Pinpoint the cell where the given text exists, returning its [X, Y] midpoint coordinate. 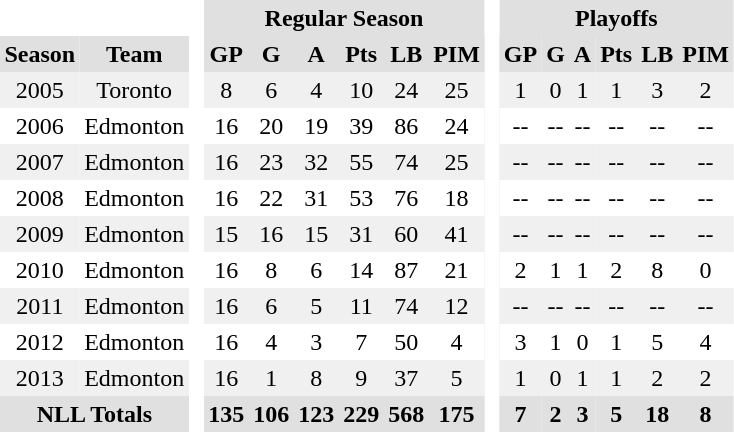
9 [362, 378]
53 [362, 198]
106 [272, 414]
Playoffs [616, 18]
175 [457, 414]
19 [316, 126]
21 [457, 270]
32 [316, 162]
76 [406, 198]
55 [362, 162]
2013 [40, 378]
2009 [40, 234]
10 [362, 90]
2011 [40, 306]
135 [226, 414]
NLL Totals [94, 414]
Toronto [134, 90]
2007 [40, 162]
Team [134, 54]
22 [272, 198]
14 [362, 270]
60 [406, 234]
23 [272, 162]
2005 [40, 90]
229 [362, 414]
12 [457, 306]
2008 [40, 198]
568 [406, 414]
87 [406, 270]
39 [362, 126]
11 [362, 306]
50 [406, 342]
41 [457, 234]
2010 [40, 270]
37 [406, 378]
Season [40, 54]
86 [406, 126]
2012 [40, 342]
2006 [40, 126]
Regular Season [344, 18]
20 [272, 126]
123 [316, 414]
